Detect which cell encompasses the target text, then output its (X, Y) center coordinate. 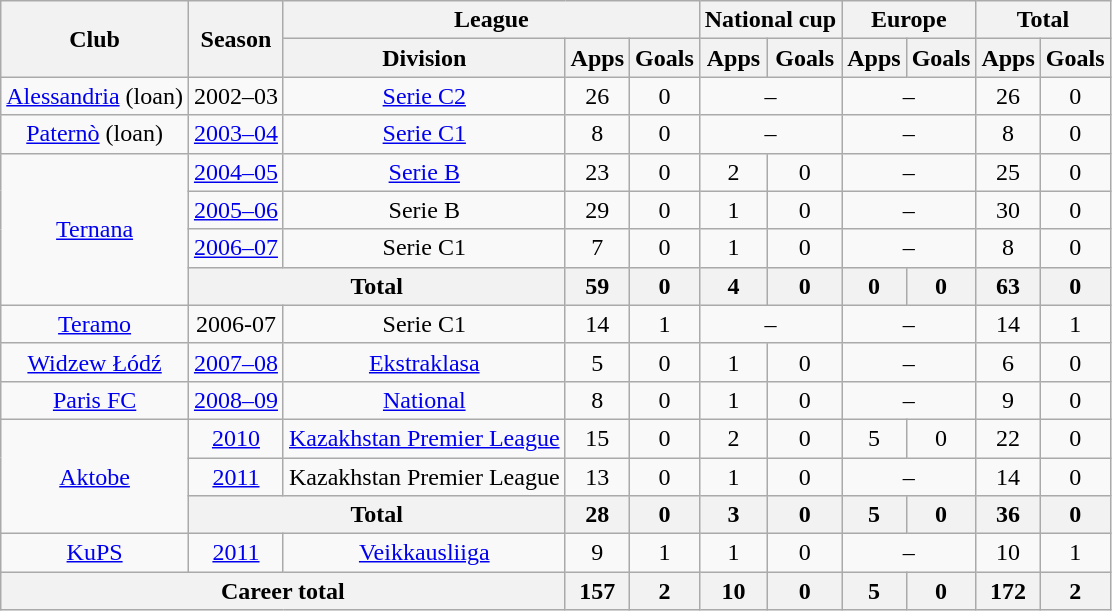
28 (597, 515)
2010 (236, 438)
Ekstraklasa (424, 362)
Widzew Łódź (95, 362)
22 (1008, 438)
2002–03 (236, 96)
30 (1008, 210)
Alessandria (loan) (95, 96)
6 (1008, 362)
League (491, 20)
KuPS (95, 553)
2003–04 (236, 134)
2007–08 (236, 362)
Aktobe (95, 476)
Teramo (95, 324)
2006–07 (236, 248)
Season (236, 39)
13 (597, 477)
Paris FC (95, 400)
29 (597, 210)
3 (733, 515)
Career total (283, 591)
2004–05 (236, 172)
Veikkausliiga (424, 553)
63 (1008, 286)
157 (597, 591)
172 (1008, 591)
23 (597, 172)
4 (733, 286)
59 (597, 286)
Paternò (loan) (95, 134)
25 (1008, 172)
Serie C2 (424, 96)
Ternana (95, 229)
36 (1008, 515)
15 (597, 438)
2005–06 (236, 210)
7 (597, 248)
2008–09 (236, 400)
Division (424, 58)
Club (95, 39)
Europe (909, 20)
National cup (770, 20)
National (424, 400)
2006-07 (236, 324)
